Capture the cell that displays the provided text and extract its [X, Y] central coordinate. 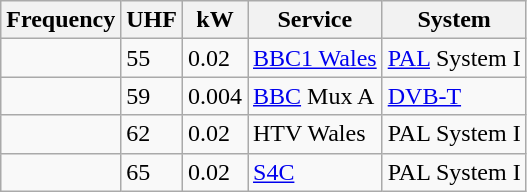
0.004 [214, 96]
55 [152, 58]
S4C [316, 172]
Service [316, 20]
UHF [152, 20]
HTV Wales [316, 134]
65 [152, 172]
62 [152, 134]
BBC1 Wales [316, 58]
kW [214, 20]
DVB-T [454, 96]
System [454, 20]
59 [152, 96]
BBC Mux A [316, 96]
Frequency [61, 20]
